Capture the cell that displays the provided text and extract its (x, y) central coordinate. 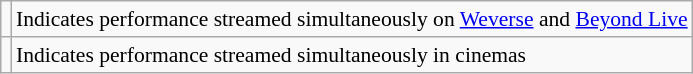
Indicates performance streamed simultaneously on Weverse and Beyond Live (352, 19)
Indicates performance streamed simultaneously in cinemas (352, 55)
